Provide the (x, y) coordinate of the cell's center where the given text is located.  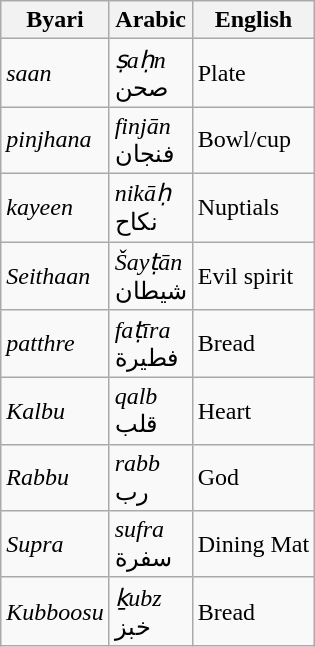
Evil spirit (253, 276)
Kubboosu (55, 611)
ṣaḥnصحن (150, 73)
pinjhana (55, 140)
Kalbu (55, 412)
Šayṭānشيطان (150, 276)
God (253, 478)
Arabic (150, 20)
nikāḥنكاح (150, 207)
Bowl/cup (253, 140)
qalbقلب (150, 412)
patthre (55, 344)
Plate (253, 73)
Byari (55, 20)
sufraسفرة (150, 544)
saan (55, 73)
faṭīraفطيرة (150, 344)
Seithaan (55, 276)
Nuptials (253, 207)
Heart (253, 412)
English (253, 20)
Supra (55, 544)
kayeen (55, 207)
rabbرب (150, 478)
Dining Mat (253, 544)
finjānفنجان (150, 140)
ḵubzخبز (150, 611)
Rabbu (55, 478)
